Determine the (X, Y) coordinate at the center of the cell enclosing the given text.  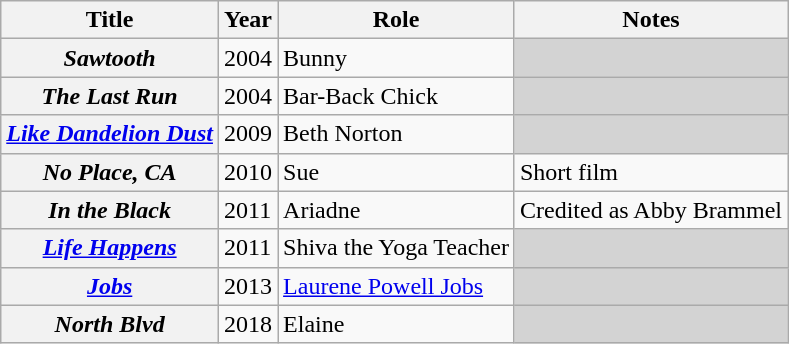
In the Black (110, 210)
Sue (396, 172)
Role (396, 20)
Life Happens (110, 248)
Title (110, 20)
Bunny (396, 58)
Elaine (396, 324)
2018 (248, 324)
Credited as Abby Brammel (650, 210)
The Last Run (110, 96)
Notes (650, 20)
Ariadne (396, 210)
Like Dandelion Dust (110, 134)
2013 (248, 286)
2009 (248, 134)
Jobs (110, 286)
North Blvd (110, 324)
2010 (248, 172)
Shiva the Yoga Teacher (396, 248)
Short film (650, 172)
Laurene Powell Jobs (396, 286)
Bar-Back Chick (396, 96)
Sawtooth (110, 58)
Beth Norton (396, 134)
Year (248, 20)
No Place, CA (110, 172)
